Locate the cell with the specified text and output its [X, Y] center coordinate. 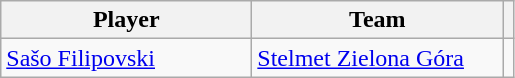
Player [126, 20]
Sašo Filipovski [126, 58]
Stelmet Zielona Góra [378, 58]
Team [378, 20]
